For the text-containing cell, return its midpoint in [x, y] coordinate format. 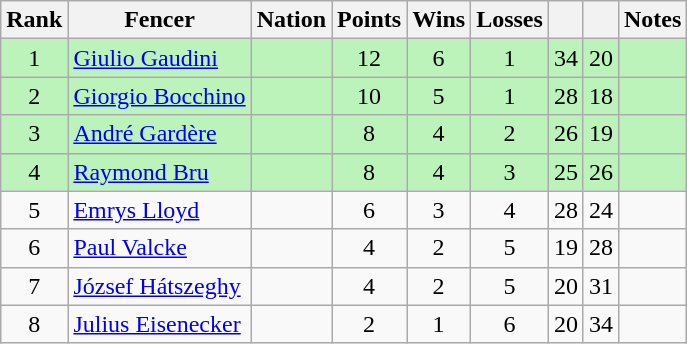
József Hátszeghy [160, 286]
Rank [34, 20]
Raymond Bru [160, 172]
Emrys Lloyd [160, 210]
Wins [439, 20]
Losses [510, 20]
18 [600, 96]
Points [370, 20]
Nation [291, 20]
Paul Valcke [160, 248]
31 [600, 286]
25 [566, 172]
24 [600, 210]
Fencer [160, 20]
Giulio Gaudini [160, 58]
André Gardère [160, 134]
Giorgio Bocchino [160, 96]
Julius Eisenecker [160, 324]
7 [34, 286]
Notes [652, 20]
12 [370, 58]
10 [370, 96]
